Search for the cell housing the specified text and yield its (X, Y) center coordinate. 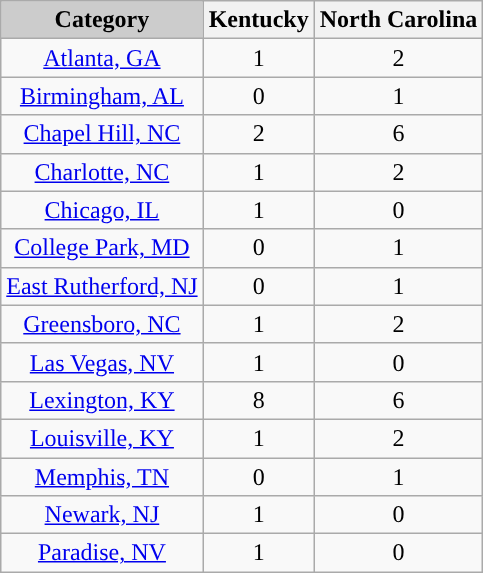
Greensboro, NC (102, 324)
Category (102, 20)
Birmingham, AL (102, 96)
East Rutherford, NJ (102, 286)
Lexington, KY (102, 400)
North Carolina (398, 20)
Newark, NJ (102, 515)
Memphis, TN (102, 477)
Louisville, KY (102, 438)
Chicago, IL (102, 210)
Charlotte, NC (102, 172)
College Park, MD (102, 248)
Kentucky (258, 20)
8 (258, 400)
Paradise, NV (102, 553)
Atlanta, GA (102, 58)
Las Vegas, NV (102, 362)
Chapel Hill, NC (102, 134)
